Determine the [X, Y] coordinate at the center of the cell enclosing the given text.  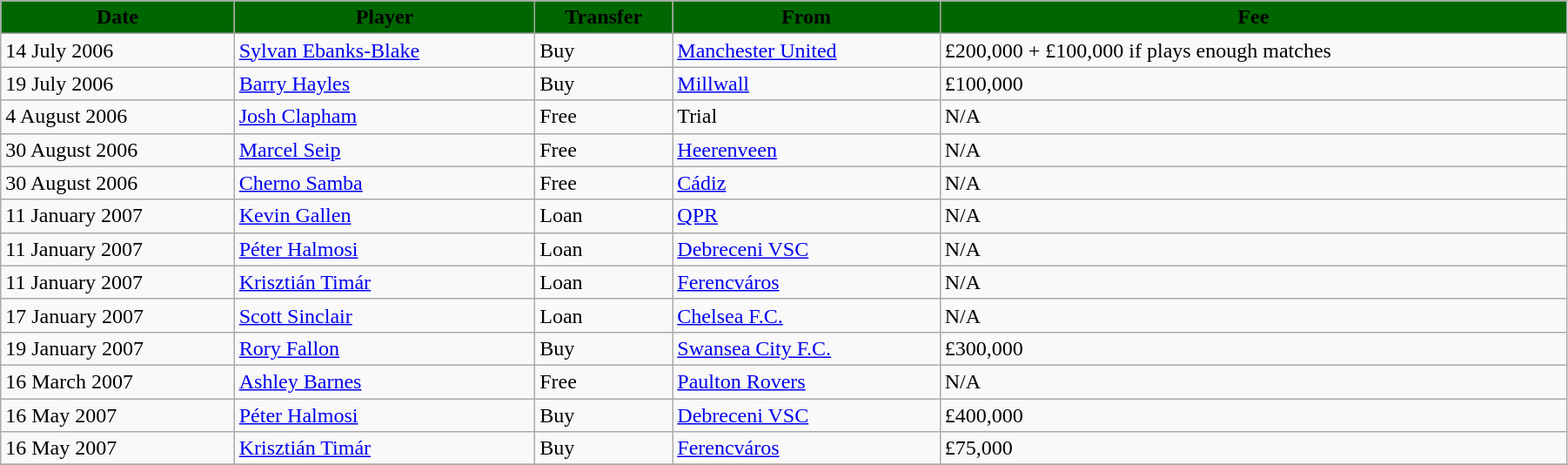
From [806, 17]
£75,000 [1253, 448]
Fee [1253, 17]
4 August 2006 [117, 117]
QPR [806, 216]
£100,000 [1253, 84]
Cádiz [806, 183]
Trial [806, 117]
£400,000 [1253, 415]
16 March 2007 [117, 381]
Heerenveen [806, 150]
19 January 2007 [117, 348]
Transfer [604, 17]
Ashley Barnes [385, 381]
£200,000 + £100,000 if plays enough matches [1253, 51]
Barry Hayles [385, 84]
Player [385, 17]
Date [117, 17]
Scott Sinclair [385, 315]
Paulton Rovers [806, 381]
£300,000 [1253, 348]
14 July 2006 [117, 51]
Kevin Gallen [385, 216]
Cherno Samba [385, 183]
19 July 2006 [117, 84]
17 January 2007 [117, 315]
Josh Clapham [385, 117]
Marcel Seip [385, 150]
Rory Fallon [385, 348]
Sylvan Ebanks-Blake [385, 51]
Manchester United [806, 51]
Swansea City F.C. [806, 348]
Chelsea F.C. [806, 315]
Millwall [806, 84]
